Output the (x, y) coordinate of the center of the cell containing the given text.  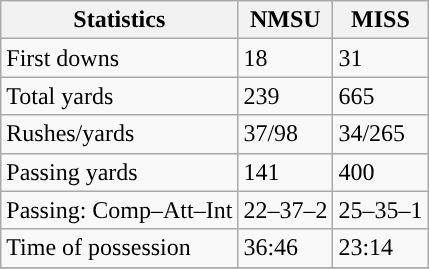
22–37–2 (286, 210)
Passing: Comp–Att–Int (120, 210)
141 (286, 172)
665 (380, 96)
Total yards (120, 96)
Statistics (120, 20)
31 (380, 58)
23:14 (380, 248)
MISS (380, 20)
400 (380, 172)
34/265 (380, 134)
Time of possession (120, 248)
25–35–1 (380, 210)
239 (286, 96)
First downs (120, 58)
NMSU (286, 20)
18 (286, 58)
36:46 (286, 248)
Passing yards (120, 172)
Rushes/yards (120, 134)
37/98 (286, 134)
